From the cell containing the given text, extract its center point as [X, Y] coordinate. 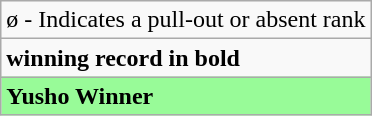
ø - Indicates a pull-out or absent rank [186, 20]
winning record in bold [186, 58]
Yusho Winner [186, 96]
